Provide the [X, Y] coordinate of the cell's center where the given text is located.  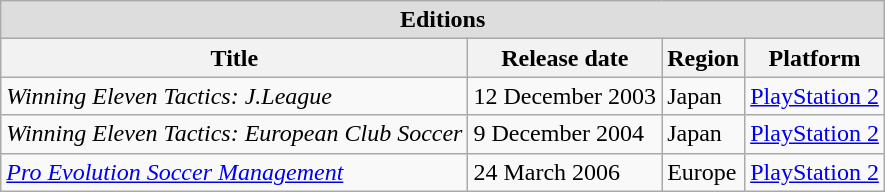
Editions [443, 20]
12 December 2003 [565, 96]
Winning Eleven Tactics: European Club Soccer [234, 134]
9 December 2004 [565, 134]
Platform [815, 58]
Title [234, 58]
Europe [704, 172]
Region [704, 58]
24 March 2006 [565, 172]
Release date [565, 58]
Winning Eleven Tactics: J.League [234, 96]
Pro Evolution Soccer Management [234, 172]
